For the text-containing cell, return its midpoint in (x, y) coordinate format. 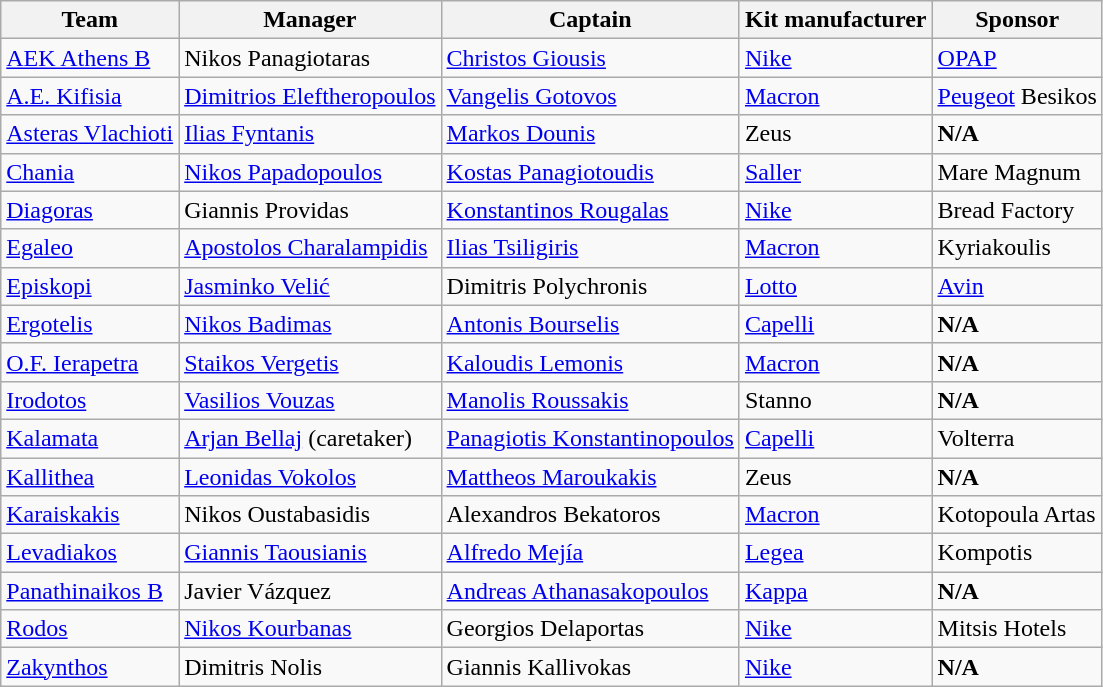
Kit manufacturer (836, 20)
Vangelis Gotovos (590, 96)
Leonidas Vokolos (310, 477)
Karaiskakis (90, 515)
Giannis Kallivokas (590, 667)
Mattheos Maroukakis (590, 477)
Antonis Bourselis (590, 324)
Apostolos Charalampidis (310, 248)
Dimitrios Eleftheropoulos (310, 96)
A.E. Kifisia (90, 96)
Kappa (836, 591)
Ergotelis (90, 324)
Mitsis Hotels (1017, 629)
Giannis Taousianis (310, 553)
Asteras Vlachioti (90, 134)
Christos Giousis (590, 58)
Vasilios Vouzas (310, 400)
Egaleo (90, 248)
Stanno (836, 400)
Mare Magnum (1017, 172)
Alexandros Bekatoros (590, 515)
Nikos Kourbanas (310, 629)
Manager (310, 20)
Sponsor (1017, 20)
Alfredo Mejía (590, 553)
Episkopi (90, 286)
Nikos Oustabasidis (310, 515)
Ilias Tsiligiris (590, 248)
Arjan Bellaj (caretaker) (310, 438)
Bread Factory (1017, 210)
Markos Dounis (590, 134)
Nikos Papadopoulos (310, 172)
Avin (1017, 286)
AEK Athens B (90, 58)
Saller (836, 172)
Javier Vázquez (310, 591)
Giannis Providas (310, 210)
Peugeot Besikos (1017, 96)
Kostas Panagiotoudis (590, 172)
Konstantinos Rougalas (590, 210)
Panagiotis Konstantinopoulos (590, 438)
Irodotos (90, 400)
Kaloudis Lemonis (590, 362)
Lotto (836, 286)
Georgios Delaportas (590, 629)
Volterra (1017, 438)
Legea (836, 553)
Kallithea (90, 477)
Levadiakos (90, 553)
Staikos Vergetis (310, 362)
Nikos Badimas (310, 324)
Captain (590, 20)
Diagoras (90, 210)
Dimitris Nolis (310, 667)
Zakynthos (90, 667)
Panathinaikos B (90, 591)
Nikos Panagiotaras (310, 58)
Team (90, 20)
Rodos (90, 629)
Kotopoula Artas (1017, 515)
Ilias Fyntanis (310, 134)
Jasminko Velić (310, 286)
Chania (90, 172)
O.F. Ierapetra (90, 362)
Manolis Roussakis (590, 400)
Kalamata (90, 438)
Kyriakoulis (1017, 248)
Kompotis (1017, 553)
Dimitris Polychronis (590, 286)
Andreas Athanasakopoulos (590, 591)
OPAP (1017, 58)
